Scan for the cell matching the given text and deliver its [X, Y] coordinate at center. 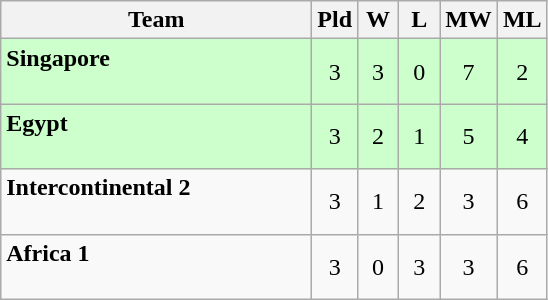
Intercontinental 2 [156, 202]
L [420, 20]
7 [469, 72]
ML [522, 20]
W [378, 20]
MW [469, 20]
Egypt [156, 136]
Pld [335, 20]
5 [469, 136]
Africa 1 [156, 266]
Team [156, 20]
Singapore [156, 72]
4 [522, 136]
